Detect which cell encompasses the target text, then output its [X, Y] center coordinate. 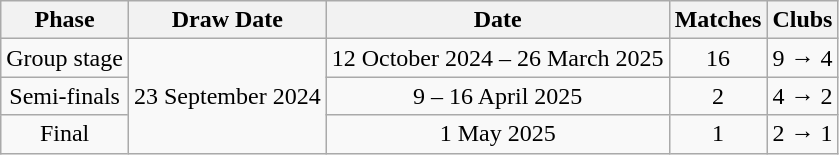
2 [718, 96]
Final [65, 134]
Date [498, 20]
23 September 2024 [227, 96]
9 – 16 April 2025 [498, 96]
Group stage [65, 58]
12 October 2024 – 26 March 2025 [498, 58]
1 [718, 134]
1 May 2025 [498, 134]
4 → 2 [802, 96]
Semi-finals [65, 96]
2 → 1 [802, 134]
16 [718, 58]
Phase [65, 20]
Clubs [802, 20]
9 → 4 [802, 58]
Draw Date [227, 20]
Matches [718, 20]
